For the text-containing cell, return its midpoint in [X, Y] coordinate format. 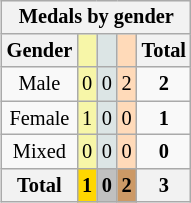
Mixed [40, 152]
Male [40, 84]
Medals by gender [96, 17]
Gender [40, 51]
Female [40, 118]
3 [164, 185]
